Return (X, Y) of the center of cell containing provided text 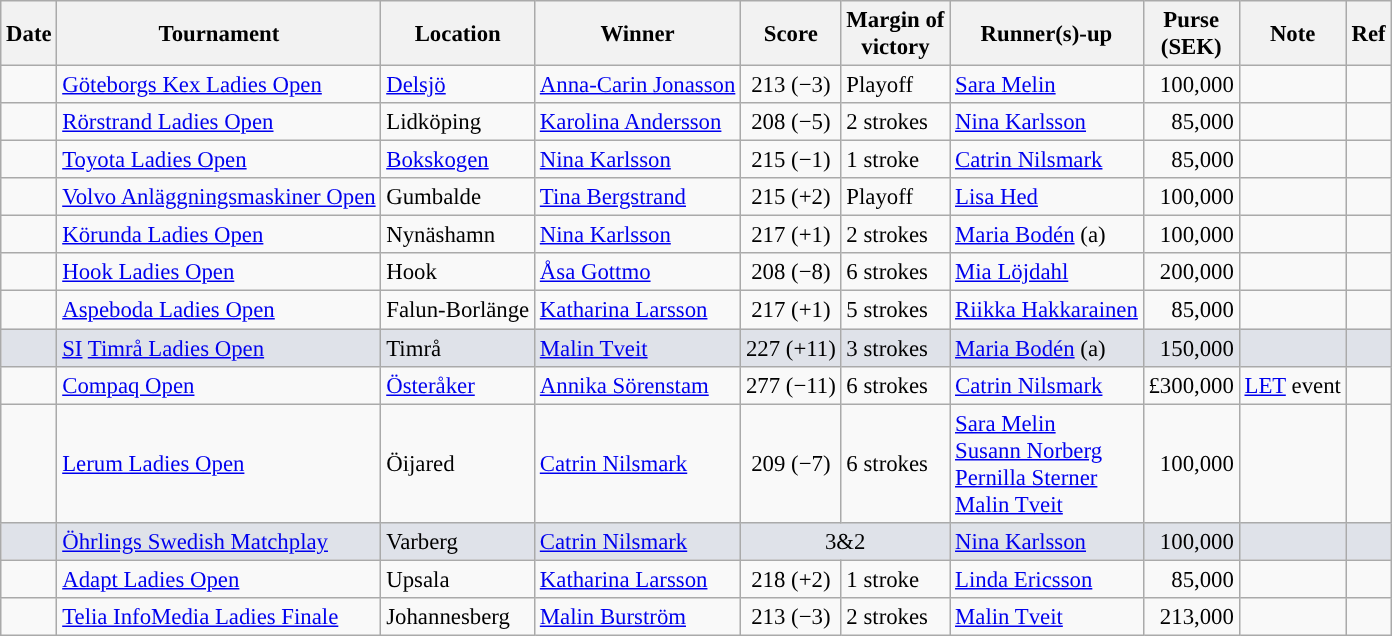
Falun-Borlänge (458, 310)
Note (1292, 34)
5 strokes (896, 310)
Hook Ladies Open (219, 273)
209 (−7) (791, 464)
Margin ofvictory (896, 34)
Anna-Carin Jonasson (638, 85)
Öijared (458, 464)
Öhrlings Swedish Matchplay (219, 541)
227 (+11) (791, 348)
Location (458, 34)
277 (−11) (791, 385)
Körunda Ladies Open (219, 235)
Nynäshamn (458, 235)
Lerum Ladies Open (219, 464)
Karolina Andersson (638, 122)
SI Timrå Ladies Open (219, 348)
Gumbalde (458, 197)
Linda Ericsson (1046, 579)
Upsala (458, 579)
Telia InfoMedia Ladies Finale (219, 617)
Timrå (458, 348)
Volvo Anläggningsmaskiner Open (219, 197)
Adapt Ladies Open (219, 579)
215 (+2) (791, 197)
3&2 (846, 541)
Riikka Hakkarainen (1046, 310)
Malin Burström (638, 617)
Annika Sörenstam (638, 385)
Score (791, 34)
213,000 (1191, 617)
Purse(SEK) (1191, 34)
3 strokes (896, 348)
Rörstrand Ladies Open (219, 122)
Österåker (458, 385)
208 (−5) (791, 122)
Mia Löjdahl (1046, 273)
Hook (458, 273)
208 (−8) (791, 273)
Ref (1368, 34)
LET event (1292, 385)
Tina Bergstrand (638, 197)
Lisa Hed (1046, 197)
Aspeboda Ladies Open (219, 310)
Tournament (219, 34)
218 (+2) (791, 579)
200,000 (1191, 273)
Göteborgs Kex Ladies Open (219, 85)
Sara Melin Susann Norberg Pernilla Sterner Malin Tveit (1046, 464)
215 (−1) (791, 160)
Åsa Gottmo (638, 273)
Runner(s)-up (1046, 34)
Johannesberg (458, 617)
Lidköping (458, 122)
£300,000 (1191, 385)
Winner (638, 34)
Toyota Ladies Open (219, 160)
150,000 (1191, 348)
Compaq Open (219, 385)
Delsjö (458, 85)
Bokskogen (458, 160)
Varberg (458, 541)
Sara Melin (1046, 85)
Date (29, 34)
